Find where the given text appears and provide that cell's center as [x, y] coordinate. 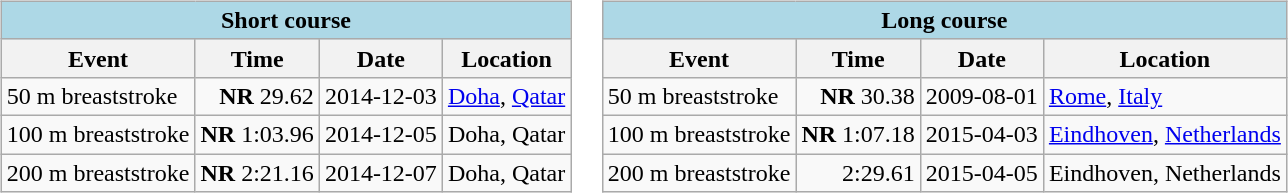
2015-04-05 [982, 173]
Rome, Italy [1164, 96]
2014-12-03 [380, 96]
2:29.61 [858, 173]
2014-12-07 [380, 173]
Long course [944, 20]
2015-04-03 [982, 134]
NR 1:03.96 [257, 134]
2014-12-05 [380, 134]
NR 30.38 [858, 96]
Short course [286, 20]
NR 2:21.16 [257, 173]
NR 29.62 [257, 96]
2009-08-01 [982, 96]
NR 1:07.18 [858, 134]
